For the text-containing cell, return its midpoint in [X, Y] coordinate format. 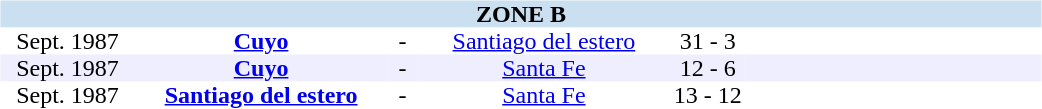
13 - 12 [707, 96]
12 - 6 [707, 68]
ZONE B [520, 14]
31 - 3 [707, 42]
